For the text-containing cell, return its midpoint in (X, Y) coordinate format. 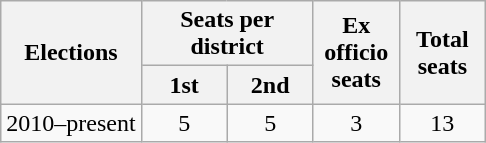
Total seats (442, 52)
2nd (270, 85)
13 (442, 123)
2010–present (71, 123)
Seats per district (227, 34)
Elections (71, 52)
3 (356, 123)
1st (184, 85)
Ex officio seats (356, 52)
